Return (x, y) of the center of cell containing provided text 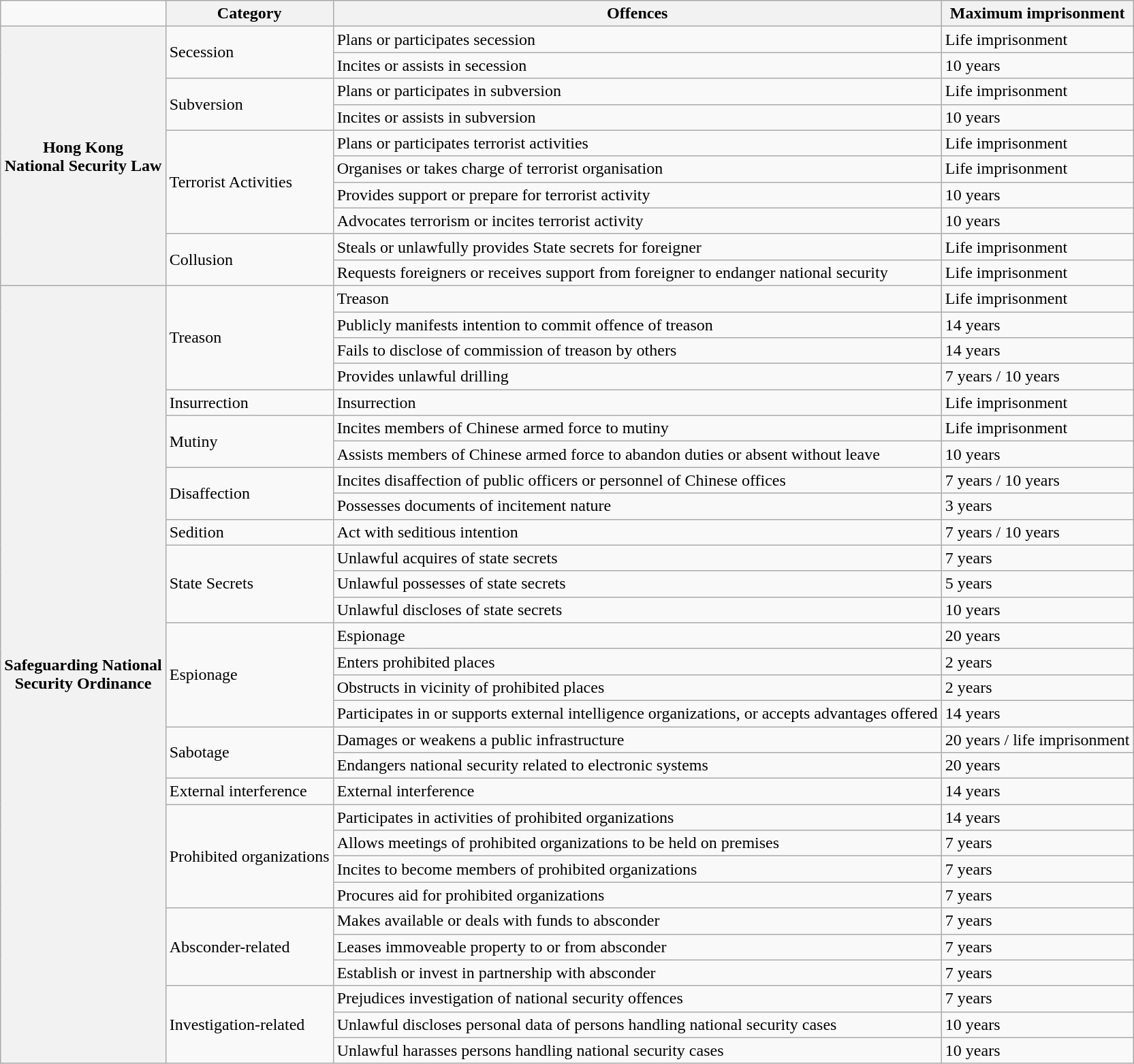
Incites disaffection of public officers or personnel of Chinese offices (637, 480)
Unlawful possesses of state secrets (637, 584)
Endangers national security related to electronic systems (637, 766)
Absconder-related (249, 947)
Collusion (249, 260)
Procures aid for prohibited organizations (637, 895)
Organises or takes charge of terrorist organisation (637, 169)
3 years (1037, 506)
Fails to disclose of commission of treason by others (637, 351)
Investigation-related (249, 1024)
Secession (249, 52)
Unlawful acquires of state secrets (637, 558)
Participates in activities of prohibited organizations (637, 817)
Damages or weakens a public infrastructure (637, 739)
Subversion (249, 104)
Provides unlawful drilling (637, 377)
Offences (637, 14)
Publicly manifests intention to commit offence of treason (637, 325)
Sedition (249, 532)
Advocates terrorism or incites terrorist activity (637, 221)
Safeguarding NationalSecurity Ordinance (83, 674)
Assists members of Chinese armed force to abandon duties or absent without leave (637, 454)
5 years (1037, 584)
Leases immoveable property to or from absconder (637, 947)
Category (249, 14)
Plans or participates in subversion (637, 91)
Disaffection (249, 493)
Terrorist Activities (249, 182)
Allows meetings of prohibited organizations to be held on premises (637, 843)
State Secrets (249, 584)
Requests foreigners or receives support from foreigner to endanger national security (637, 272)
Establish or invest in partnership with absconder (637, 973)
Incites or assists in secession (637, 65)
Unlawful discloses of state secrets (637, 610)
Plans or participates secession (637, 40)
Incites members of Chinese armed force to mutiny (637, 428)
Prejudices investigation of national security offences (637, 999)
Mutiny (249, 441)
Enters prohibited places (637, 661)
Incites or assists in subversion (637, 117)
Hong KongNational Security Law (83, 157)
Incites to become members of prohibited organizations (637, 869)
Maximum imprisonment (1037, 14)
Makes available or deals with funds to absconder (637, 921)
Steals or unlawfully provides State secrets for foreigner (637, 247)
Plans or participates terrorist activities (637, 143)
Provides support or prepare for terrorist activity (637, 195)
Sabotage (249, 752)
Unlawful harasses persons handling national security cases (637, 1050)
Obstructs in vicinity of prohibited places (637, 687)
Participates in or supports external intelligence organizations, or accepts advantages offered (637, 713)
Act with seditious intention (637, 532)
Unlawful discloses personal data of persons handling national security cases (637, 1024)
Possesses documents of incitement nature (637, 506)
Prohibited organizations (249, 856)
20 years / life imprisonment (1037, 739)
